For the text-containing cell, return its midpoint in (X, Y) coordinate format. 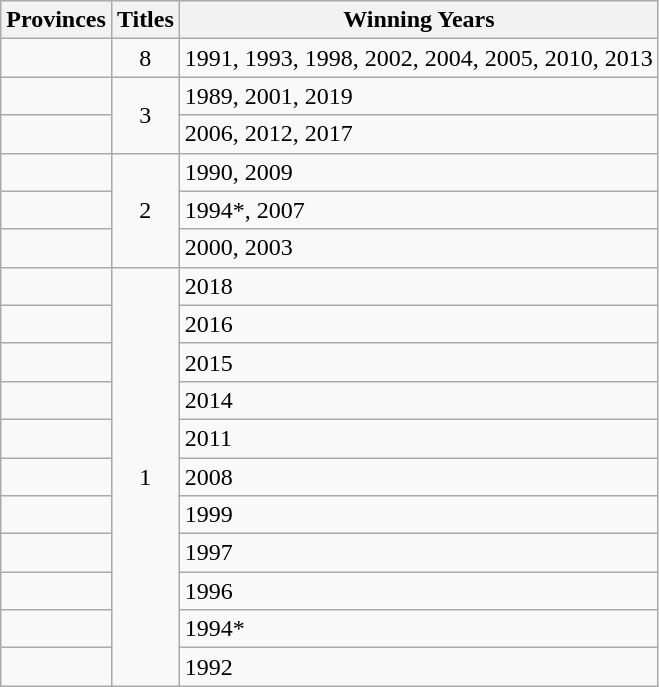
2016 (418, 324)
2018 (418, 286)
1990, 2009 (418, 172)
Titles (145, 20)
2006, 2012, 2017 (418, 134)
1994*, 2007 (418, 210)
Provinces (56, 20)
2014 (418, 400)
1992 (418, 667)
1991, 1993, 1998, 2002, 2004, 2005, 2010, 2013 (418, 58)
1 (145, 476)
2015 (418, 362)
3 (145, 115)
1999 (418, 515)
1996 (418, 591)
2008 (418, 477)
2011 (418, 438)
8 (145, 58)
1994* (418, 629)
1997 (418, 553)
1989, 2001, 2019 (418, 96)
2 (145, 210)
Winning Years (418, 20)
2000, 2003 (418, 248)
